Find where the given text appears and provide that cell's center as (X, Y) coordinate. 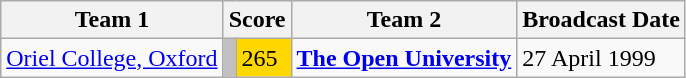
265 (264, 58)
27 April 1999 (602, 58)
Oriel College, Oxford (112, 58)
Score (257, 20)
Team 2 (404, 20)
Broadcast Date (602, 20)
Team 1 (112, 20)
The Open University (404, 58)
